Return (x, y) of the center of cell containing provided text 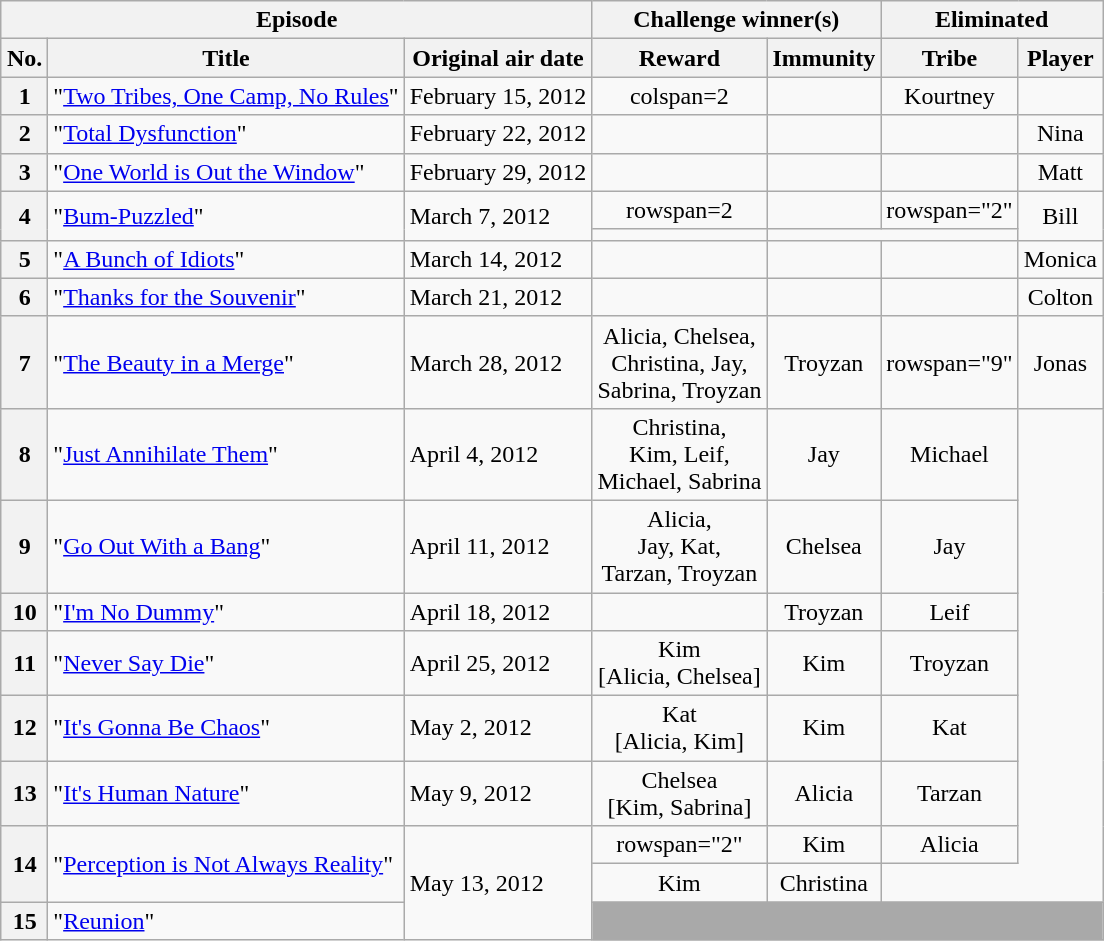
May 9, 2012 (498, 794)
Alicia,Jay, Kat,Tarzan, Troyzan (680, 546)
14 (24, 864)
Matt (1060, 172)
Tribe (950, 58)
March 21, 2012 (498, 297)
April 4, 2012 (498, 454)
Colton (1060, 297)
"Bum-Puzzled" (226, 216)
1 (24, 96)
rowspan=2 (680, 210)
Bill (1060, 216)
"I'm No Dummy" (226, 611)
Kat[Alicia, Kim] (680, 728)
May 2, 2012 (498, 728)
February 15, 2012 (498, 96)
"Total Dysfunction" (226, 134)
"It's Gonna Be Chaos" (226, 728)
9 (24, 546)
"Go Out With a Bang" (226, 546)
7 (24, 362)
colspan=2 (680, 96)
Jonas (1060, 362)
3 (24, 172)
Leif (950, 611)
May 13, 2012 (498, 883)
Challenge winner(s) (736, 20)
"One World is Out the Window" (226, 172)
8 (24, 454)
5 (24, 259)
12 (24, 728)
"Perception is Not Always Reality" (226, 864)
April 11, 2012 (498, 546)
Original air date (498, 58)
Monica (1060, 259)
"The Beauty in a Merge" (226, 362)
Alicia, Chelsea,Christina, Jay,Sabrina, Troyzan (680, 362)
Tarzan (950, 794)
13 (24, 794)
Kourtney (950, 96)
February 22, 2012 (498, 134)
rowspan="9" (950, 362)
Player (1060, 58)
"Just Annihilate Them" (226, 454)
Chelsea (824, 546)
No. (24, 58)
Kim[Alicia, Chelsea] (680, 664)
April 18, 2012 (498, 611)
"Thanks for the Souvenir" (226, 297)
Eliminated (992, 20)
Nina (1060, 134)
2 (24, 134)
11 (24, 664)
March 7, 2012 (498, 216)
Title (226, 58)
"A Bunch of Idiots" (226, 259)
Michael (950, 454)
"Two Tribes, One Camp, No Rules" (226, 96)
Christina,Kim, Leif,Michael, Sabrina (680, 454)
6 (24, 297)
Episode (296, 20)
April 25, 2012 (498, 664)
Christina (824, 883)
March 14, 2012 (498, 259)
"Reunion" (226, 921)
15 (24, 921)
"Never Say Die" (226, 664)
Reward (680, 58)
March 28, 2012 (498, 362)
February 29, 2012 (498, 172)
4 (24, 216)
10 (24, 611)
Immunity (824, 58)
Kat (950, 728)
"It's Human Nature" (226, 794)
Chelsea[Kim, Sabrina] (680, 794)
